Locate the cell with the specified text and output its (x, y) center coordinate. 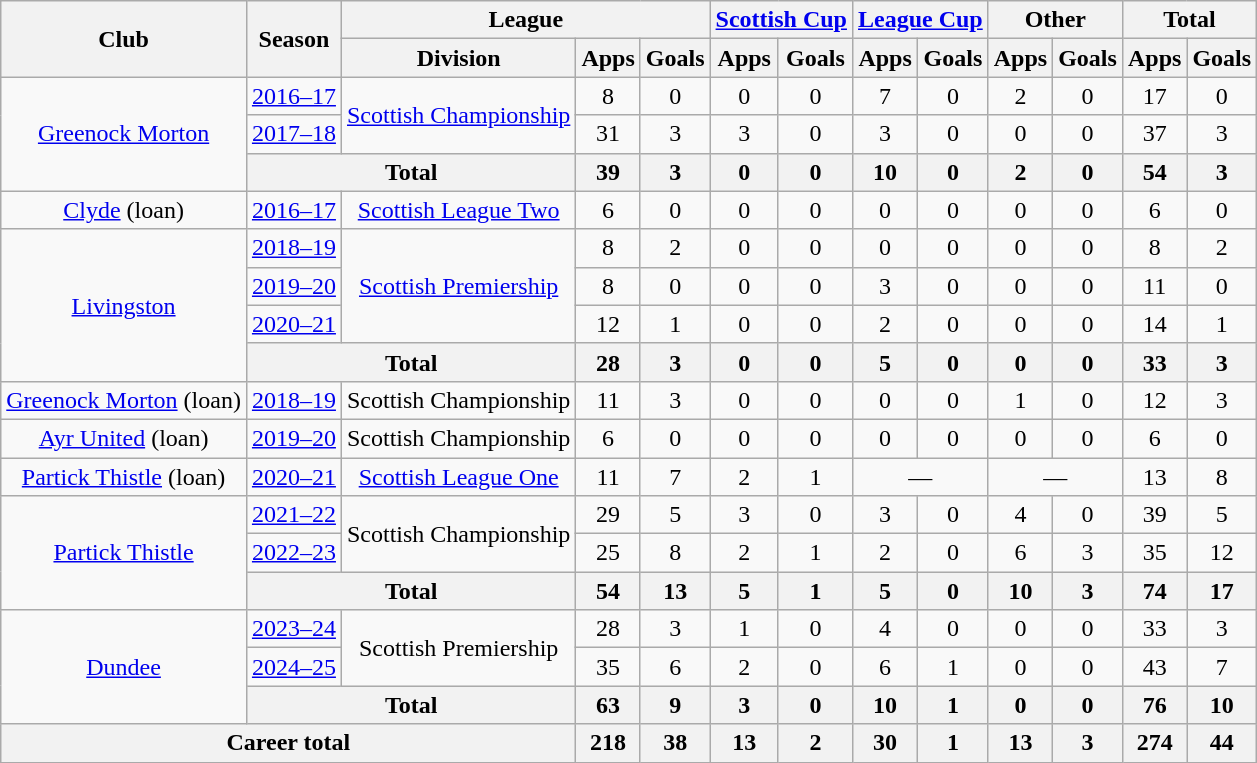
Season (294, 39)
30 (884, 743)
Partick Thistle (124, 553)
Career total (288, 743)
76 (1154, 705)
Clyde (loan) (124, 210)
44 (1222, 743)
274 (1154, 743)
2017–18 (294, 134)
Dundee (124, 667)
25 (608, 553)
League Cup (920, 20)
Club (124, 39)
9 (675, 705)
Scottish League Two (458, 210)
38 (675, 743)
Other (1055, 20)
29 (608, 515)
63 (608, 705)
Greenock Morton (124, 134)
31 (608, 134)
League (526, 20)
Greenock Morton (loan) (124, 400)
218 (608, 743)
14 (1154, 324)
2021–22 (294, 515)
43 (1154, 667)
2022–23 (294, 553)
74 (1154, 591)
37 (1154, 134)
Livingston (124, 305)
Ayr United (loan) (124, 438)
Scottish Cup (781, 20)
Division (458, 58)
2023–24 (294, 629)
Scottish League One (458, 477)
Partick Thistle (loan) (124, 477)
2024–25 (294, 667)
